Return [X, Y] of the center of cell containing provided text 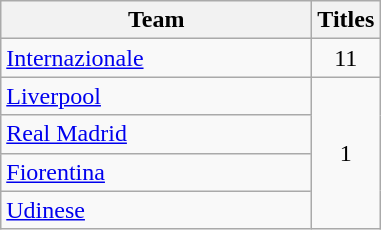
Titles [346, 20]
Internazionale [156, 58]
Udinese [156, 210]
Real Madrid [156, 134]
11 [346, 58]
Fiorentina [156, 172]
Liverpool [156, 96]
Team [156, 20]
1 [346, 153]
